Locate the cell with the specified text and output its (X, Y) center coordinate. 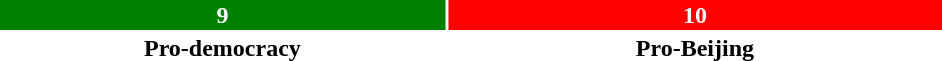
9 (222, 15)
10 (695, 15)
